Extract the (x, y) coordinate from the center of the cell holding the provided text.  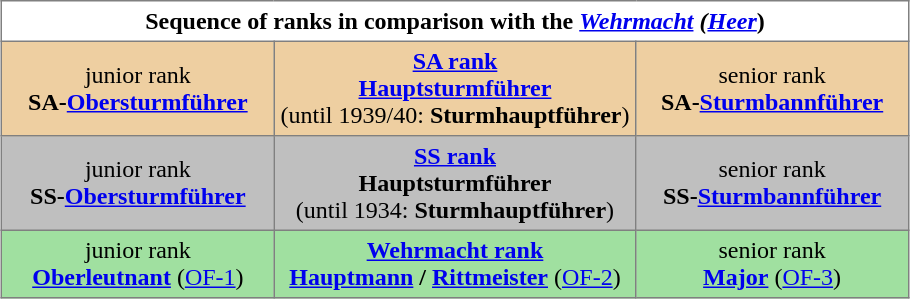
senior rankMajor (OF-3) (772, 264)
senior rankSA-Sturmbannführer (772, 88)
Wehrmacht rankHauptmann / Rittmeister (OF-2) (455, 264)
Sequence of ranks in comparison with the Wehrmacht (Heer) (455, 21)
junior rankSA-Obersturmführer (138, 88)
junior rankSS-Obersturmführer (138, 183)
SS rankHauptsturmführer(until 1934: Sturmhauptführer) (455, 183)
senior rankSS-Sturmbannführer (772, 183)
junior rankOberleutnant (OF-1) (138, 264)
SA rankHauptsturmführer(until 1939/40: Sturmhauptführer) (455, 88)
